Identify which cell holds the provided text, then report its [X, Y] central coordinate. 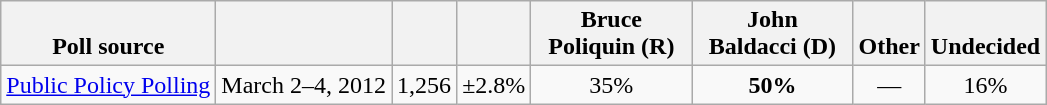
BrucePoliquin (R) [612, 34]
Public Policy Polling [108, 85]
±2.8% [494, 85]
Undecided [985, 34]
Other [889, 34]
March 2–4, 2012 [304, 85]
35% [612, 85]
Poll source [108, 34]
50% [772, 85]
— [889, 85]
JohnBaldacci (D) [772, 34]
1,256 [424, 85]
16% [985, 85]
